Search for the cell housing the specified text and yield its [X, Y] center coordinate. 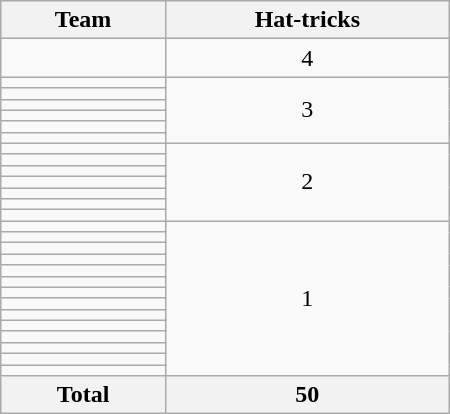
Hat-tricks [307, 20]
4 [307, 58]
3 [307, 110]
Team [84, 20]
2 [307, 182]
1 [307, 298]
50 [307, 395]
Total [84, 395]
